Scan for the cell matching the given text and deliver its [X, Y] coordinate at center. 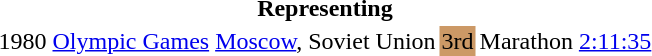
3rd [458, 41]
Marathon [526, 41]
Olympic Games [131, 41]
2:11:35 [614, 41]
Moscow, Soviet Union [326, 41]
